Extract the [x, y] coordinate from the center of the cell holding the provided text.  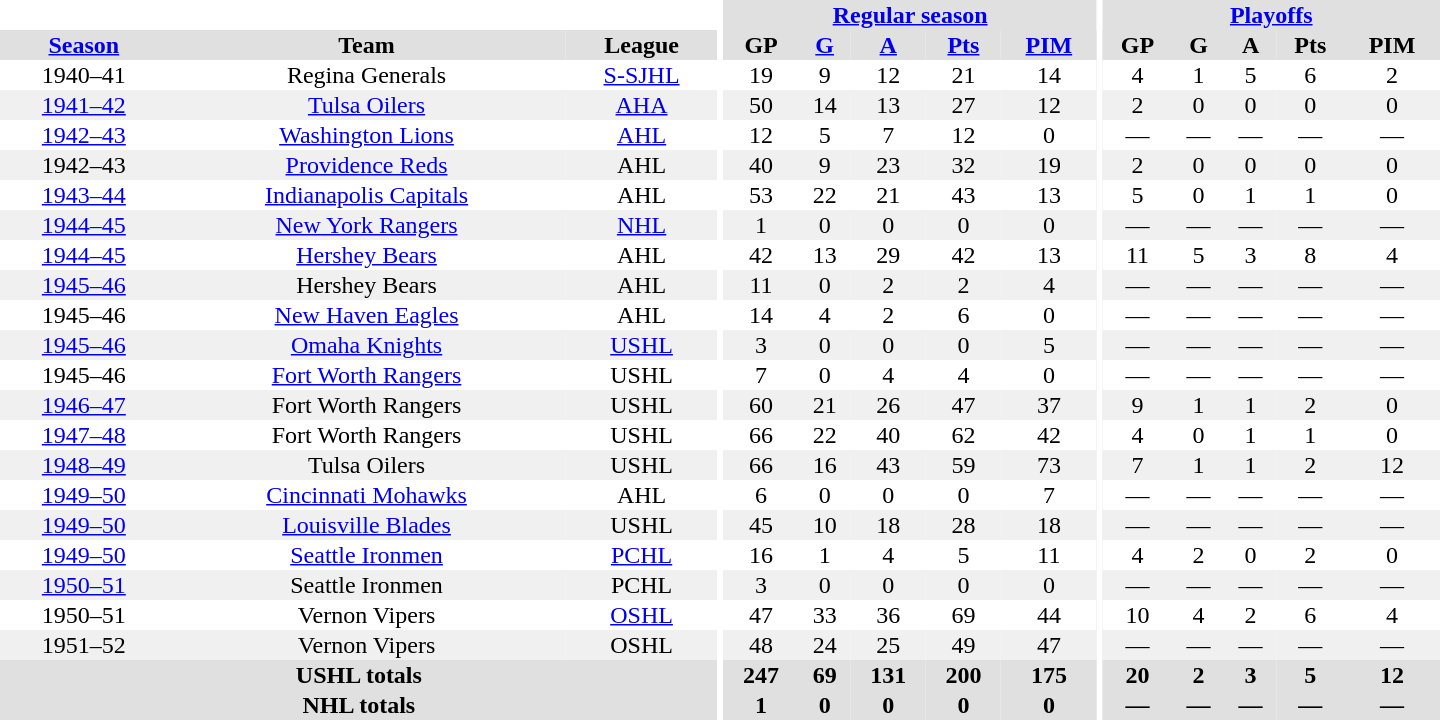
49 [964, 645]
36 [888, 615]
26 [888, 405]
175 [1049, 675]
New Haven Eagles [367, 315]
1943–44 [84, 195]
Omaha Knights [367, 345]
25 [888, 645]
20 [1137, 675]
59 [964, 465]
48 [760, 645]
50 [760, 105]
73 [1049, 465]
S-SJHL [641, 75]
28 [964, 525]
32 [964, 165]
23 [888, 165]
29 [888, 255]
45 [760, 525]
1951–52 [84, 645]
Team [367, 45]
League [641, 45]
1946–47 [84, 405]
NHL [641, 225]
53 [760, 195]
Washington Lions [367, 135]
62 [964, 435]
Season [84, 45]
247 [760, 675]
1941–42 [84, 105]
Indianapolis Capitals [367, 195]
24 [825, 645]
37 [1049, 405]
1948–49 [84, 465]
Regina Generals [367, 75]
NHL totals [359, 705]
Regular season [910, 15]
44 [1049, 615]
33 [825, 615]
USHL totals [359, 675]
Providence Reds [367, 165]
1947–48 [84, 435]
27 [964, 105]
8 [1310, 255]
AHA [641, 105]
60 [760, 405]
Louisville Blades [367, 525]
Playoffs [1271, 15]
1940–41 [84, 75]
200 [964, 675]
New York Rangers [367, 225]
Cincinnati Mohawks [367, 495]
131 [888, 675]
